Scan for the cell matching the given text and deliver its [X, Y] coordinate at center. 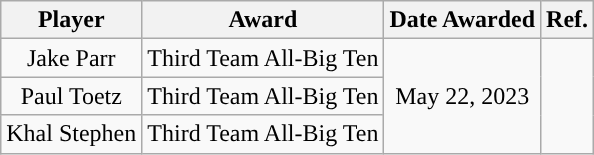
May 22, 2023 [462, 96]
Award [263, 20]
Player [72, 20]
Khal Stephen [72, 134]
Jake Parr [72, 58]
Paul Toetz [72, 96]
Ref. [568, 20]
Date Awarded [462, 20]
